Provide the (X, Y) coordinate of the cell's center where the given text is located.  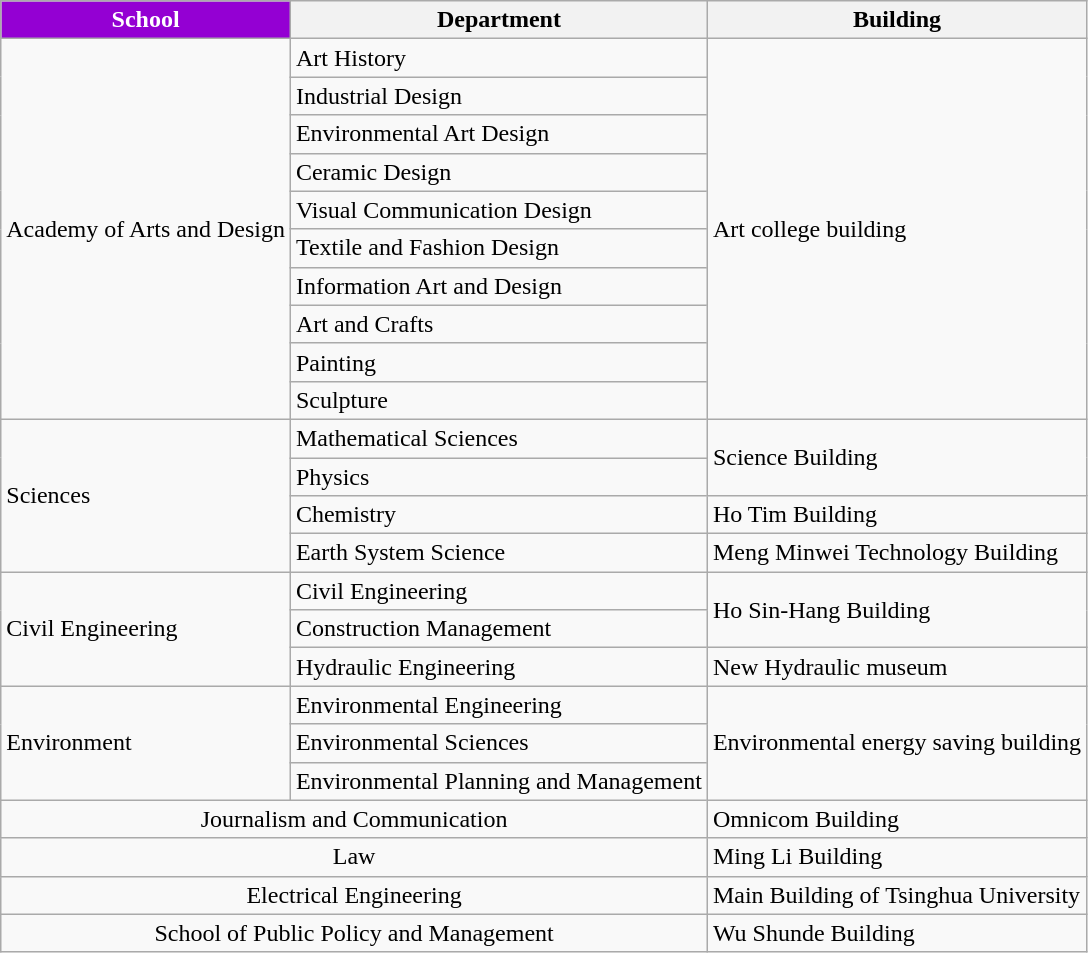
Environmental energy saving building (896, 743)
Main Building of Tsinghua University (896, 895)
Textile and Fashion Design (498, 248)
Chemistry (498, 515)
Omnicom Building (896, 819)
Science Building (896, 457)
Construction Management (498, 629)
Art and Crafts (498, 324)
Environmental Engineering (498, 705)
School of Public Policy and Management (354, 933)
Visual Communication Design (498, 210)
Art History (498, 58)
Law (354, 857)
Environmental Planning and Management (498, 781)
Environment (146, 743)
Ho Sin-Hang Building (896, 610)
Building (896, 20)
Academy of Arts and Design (146, 230)
Art college building (896, 230)
Ceramic Design (498, 172)
Sciences (146, 495)
Meng Minwei Technology Building (896, 553)
Ming Li Building (896, 857)
Environmental Sciences (498, 743)
Department (498, 20)
Mathematical Sciences (498, 438)
Information Art and Design (498, 286)
Industrial Design (498, 96)
Hydraulic Engineering (498, 667)
Earth System Science (498, 553)
Electrical Engineering (354, 895)
Physics (498, 477)
Sculpture (498, 400)
Wu Shunde Building (896, 933)
School (146, 20)
Painting (498, 362)
New Hydraulic museum (896, 667)
Ho Tim Building (896, 515)
Journalism and Communication (354, 819)
Environmental Art Design (498, 134)
